Return the (x, y) coordinate for the center point of the cell that contains the specified text.  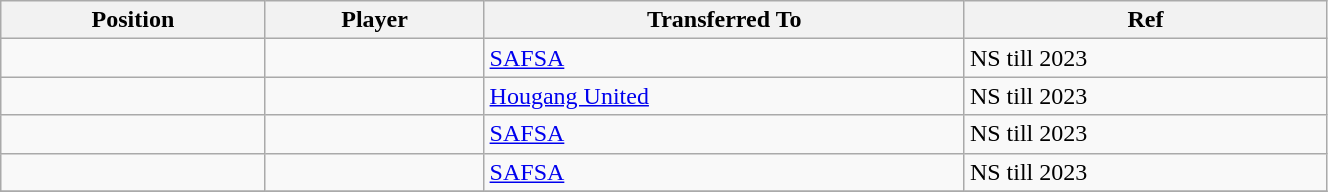
Transferred To (724, 20)
Ref (1145, 20)
Player (374, 20)
Hougang United (724, 96)
Position (133, 20)
